Search for the cell housing the specified text and yield its [X, Y] center coordinate. 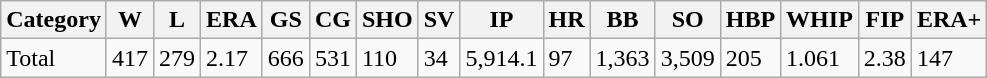
531 [332, 58]
W [130, 20]
666 [286, 58]
FIP [884, 20]
CG [332, 20]
34 [439, 58]
1,363 [622, 58]
3,509 [688, 58]
IP [502, 20]
ERA [232, 20]
GS [286, 20]
SHO [387, 20]
SO [688, 20]
279 [178, 58]
SV [439, 20]
1.061 [820, 58]
Category [54, 20]
BB [622, 20]
417 [130, 58]
2.17 [232, 58]
147 [948, 58]
110 [387, 58]
WHIP [820, 20]
HR [566, 20]
5,914.1 [502, 58]
2.38 [884, 58]
ERA+ [948, 20]
Total [54, 58]
205 [750, 58]
L [178, 20]
HBP [750, 20]
97 [566, 58]
